Return the [X, Y] coordinate for the center point of the cell that contains the specified text.  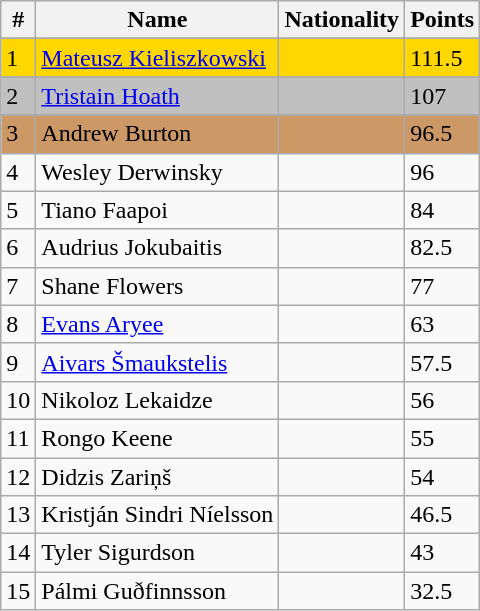
57.5 [442, 362]
Kristján Sindri Níelsson [158, 515]
Points [442, 20]
32.5 [442, 591]
12 [18, 477]
Andrew Burton [158, 134]
# [18, 20]
Shane Flowers [158, 286]
13 [18, 515]
Tiano Faapoi [158, 210]
Aivars Šmaukstelis [158, 362]
Wesley Derwinsky [158, 172]
Didzis Zariņš [158, 477]
Tristain Hoath [158, 96]
Name [158, 20]
43 [442, 553]
55 [442, 438]
2 [18, 96]
8 [18, 324]
96 [442, 172]
9 [18, 362]
10 [18, 400]
Tyler Sigurdson [158, 553]
Rongo Keene [158, 438]
7 [18, 286]
11 [18, 438]
Evans Aryee [158, 324]
14 [18, 553]
Pálmi Guðfinnsson [158, 591]
4 [18, 172]
77 [442, 286]
82.5 [442, 248]
63 [442, 324]
111.5 [442, 58]
Audrius Jokubaitis [158, 248]
46.5 [442, 515]
54 [442, 477]
56 [442, 400]
6 [18, 248]
5 [18, 210]
Nikoloz Lekaidze [158, 400]
96.5 [442, 134]
107 [442, 96]
1 [18, 58]
Mateusz Kieliszkowski [158, 58]
84 [442, 210]
3 [18, 134]
Nationality [342, 20]
15 [18, 591]
